Locate the cell with the specified text and output its (x, y) center coordinate. 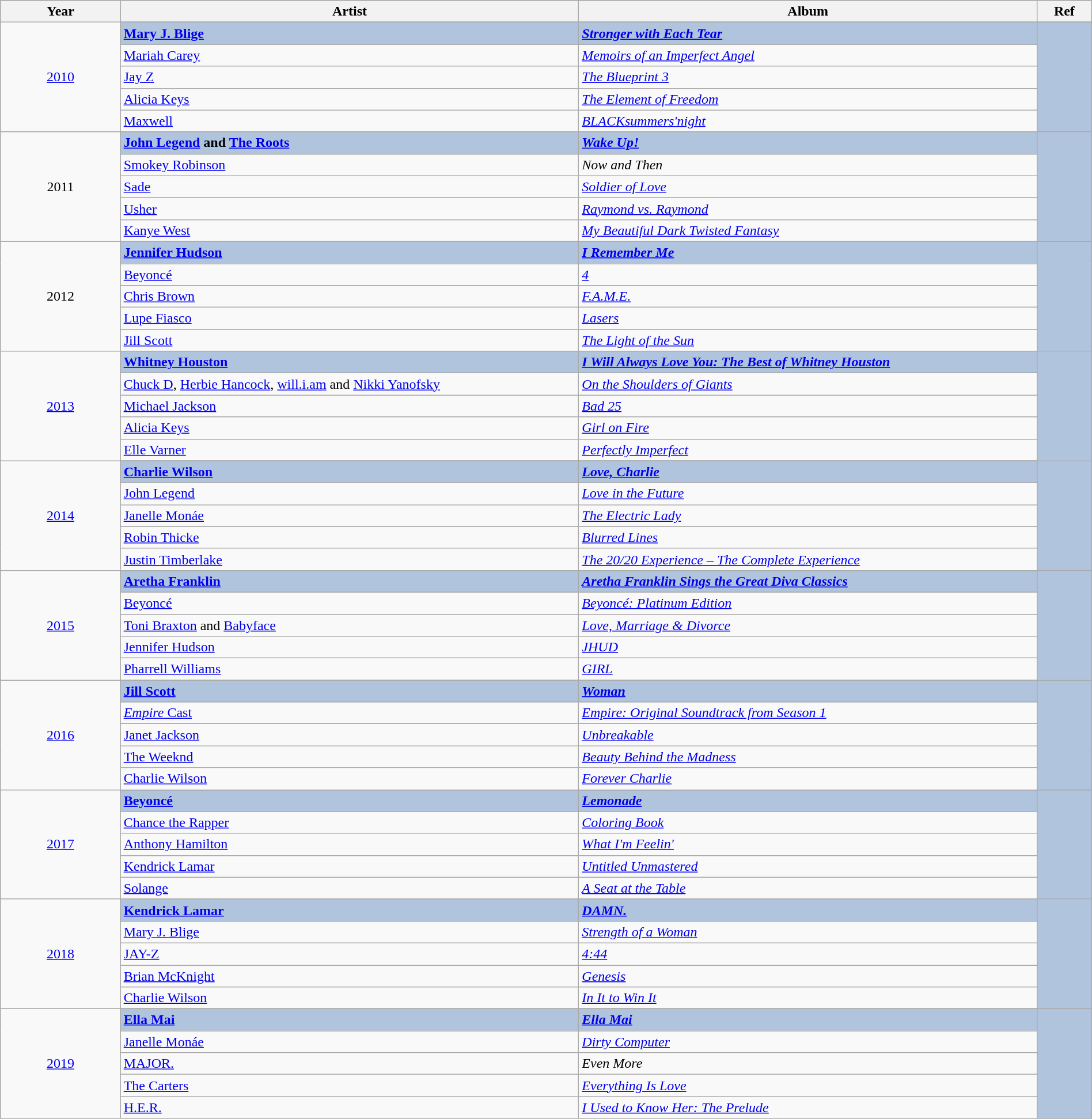
2018 (60, 954)
Raymond vs. Raymond (808, 208)
2013 (60, 406)
Empire: Original Soundtrack from Season 1 (808, 713)
Robin Thicke (350, 537)
Lupe Fiasco (350, 318)
Janet Jackson (350, 735)
I Remember Me (808, 252)
A Seat at the Table (808, 888)
Brian McKnight (350, 976)
Michael Jackson (350, 406)
I Used to Know Her: The Prelude (808, 1107)
My Beautiful Dark Twisted Fantasy (808, 230)
BLACKsummers'night (808, 121)
Aretha Franklin (350, 581)
Solange (350, 888)
Aretha Franklin Sings the Great Diva Classics (808, 581)
2012 (60, 296)
Unbreakable (808, 735)
Justin Timberlake (350, 559)
Mariah Carey (350, 55)
On the Shoulders of Giants (808, 384)
MAJOR. (350, 1064)
Sade (350, 187)
Usher (350, 208)
Love, Marriage & Divorce (808, 625)
Elle Varner (350, 450)
John Legend and The Roots (350, 143)
Genesis (808, 976)
Jay Z (350, 77)
Lemonade (808, 801)
Toni Braxton and Babyface (350, 625)
DAMN. (808, 910)
4:44 (808, 954)
Ref (1064, 12)
John Legend (350, 494)
The Light of the Sun (808, 340)
Blurred Lines (808, 537)
Perfectly Imperfect (808, 450)
2017 (60, 844)
Anthony Hamilton (350, 844)
Beauty Behind the Madness (808, 757)
In It to Win It (808, 998)
Chuck D, Herbie Hancock, will.i.am and Nikki Yanofsky (350, 384)
Forever Charlie (808, 779)
2014 (60, 515)
The 20/20 Experience – The Complete Experience (808, 559)
Soldier of Love (808, 187)
Love in the Future (808, 494)
JAY-Z (350, 954)
GIRL (808, 669)
The Electric Lady (808, 515)
Artist (350, 12)
Maxwell (350, 121)
The Blueprint 3 (808, 77)
The Carters (350, 1086)
F.A.M.E. (808, 297)
What I'm Feelin' (808, 844)
Now and Then (808, 165)
Coloring Book (808, 822)
Wake Up! (808, 143)
Chris Brown (350, 297)
Smokey Robinson (350, 165)
Memoirs of an Imperfect Angel (808, 55)
Album (808, 12)
Whitney Houston (350, 362)
H.E.R. (350, 1107)
Kanye West (350, 230)
Even More (808, 1064)
Year (60, 12)
Lasers (808, 318)
2019 (60, 1064)
Dirty Computer (808, 1042)
I Will Always Love You: The Best of Whitney Houston (808, 362)
Chance the Rapper (350, 822)
Stronger with Each Tear (808, 33)
2011 (60, 187)
Girl on Fire (808, 428)
2010 (60, 77)
JHUD (808, 647)
The Weeknd (350, 757)
Woman (808, 691)
Pharrell Williams (350, 669)
Bad 25 (808, 406)
Strength of a Woman (808, 932)
Love, Charlie (808, 472)
Empire Cast (350, 713)
The Element of Freedom (808, 99)
Everything Is Love (808, 1086)
Untitled Unmastered (808, 866)
4 (808, 275)
2015 (60, 625)
Beyoncé: Platinum Edition (808, 603)
2016 (60, 735)
